Locate the cell with the specified text and output its [x, y] center coordinate. 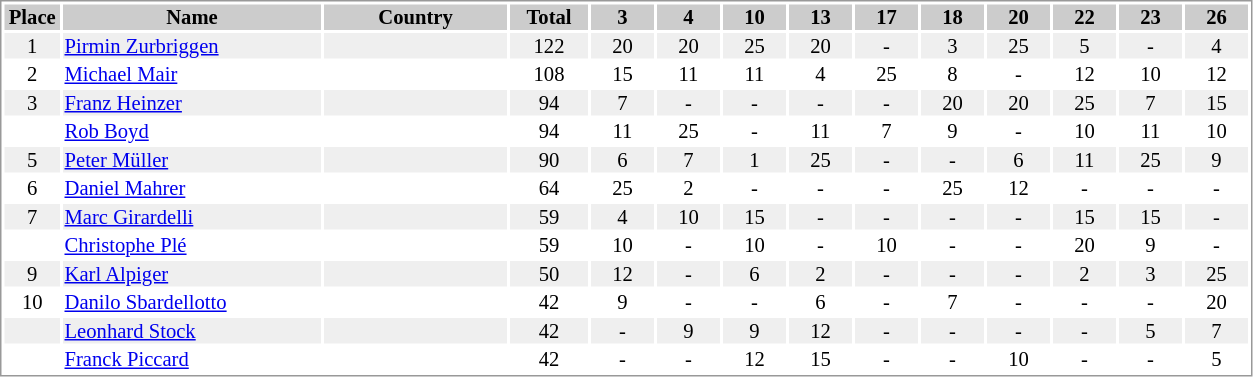
122 [549, 46]
Peter Müller [192, 160]
8 [952, 75]
22 [1084, 17]
108 [549, 75]
Total [549, 17]
Karl Alpiger [192, 274]
Name [192, 17]
17 [886, 17]
Pirmin Zurbriggen [192, 46]
Franz Heinzer [192, 103]
Leonhard Stock [192, 331]
Franck Piccard [192, 359]
Rob Boyd [192, 131]
13 [820, 17]
Daniel Mahrer [192, 189]
50 [549, 274]
Christophe Plé [192, 245]
23 [1150, 17]
Place [32, 17]
90 [549, 160]
26 [1216, 17]
Marc Girardelli [192, 217]
18 [952, 17]
Michael Mair [192, 75]
Country [416, 17]
Danilo Sbardellotto [192, 303]
64 [549, 189]
